Find where the given text appears and provide that cell's center as [x, y] coordinate. 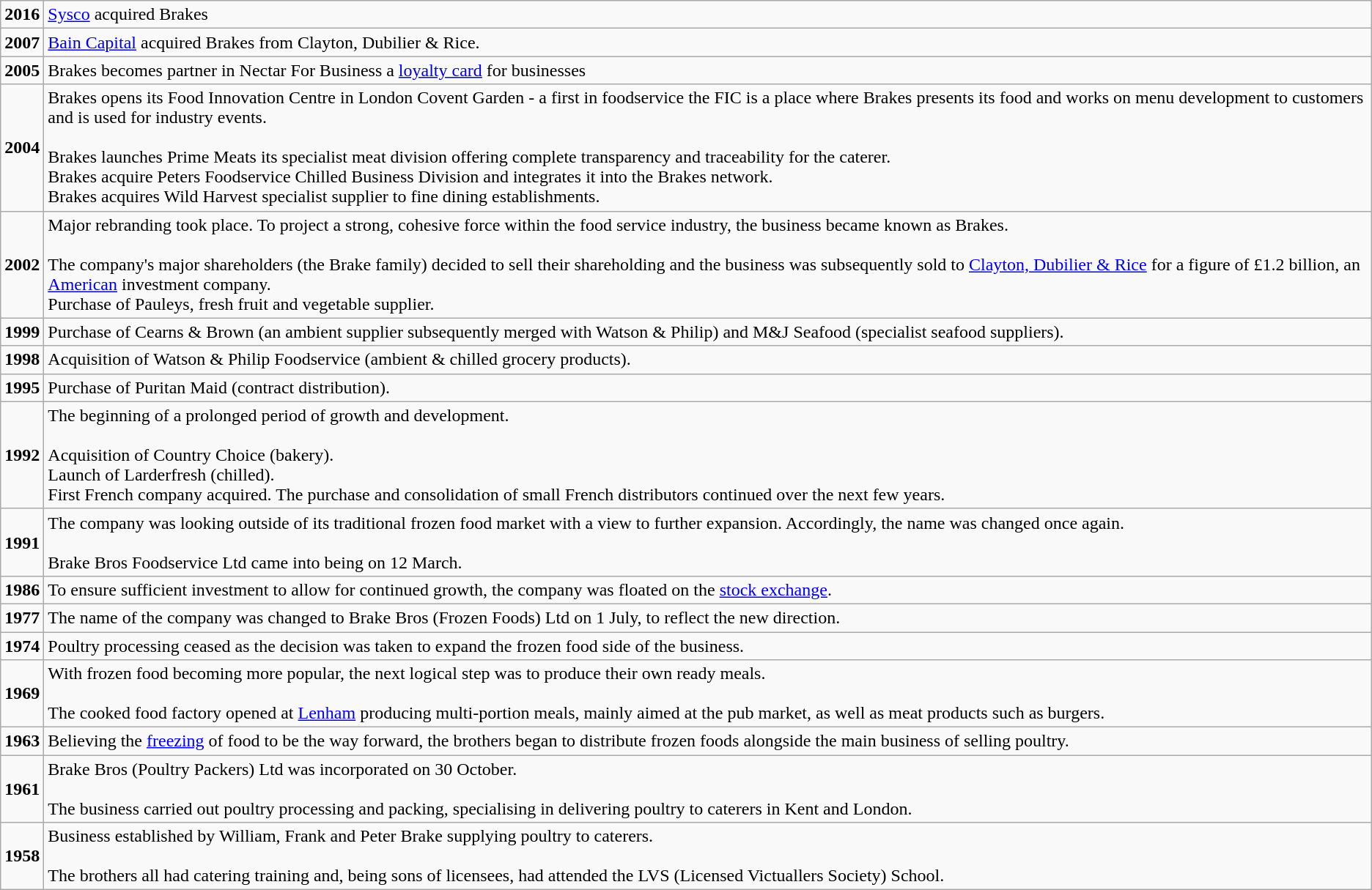
Brakes becomes partner in Nectar For Business a loyalty card for businesses [708, 70]
1995 [22, 387]
2004 [22, 148]
1992 [22, 455]
To ensure sufficient investment to allow for continued growth, the company was floated on the stock exchange. [708, 590]
1986 [22, 590]
Poultry processing ceased as the decision was taken to expand the frozen food side of the business. [708, 645]
1998 [22, 360]
1991 [22, 542]
2002 [22, 264]
1999 [22, 332]
1963 [22, 741]
Believing the freezing of food to be the way forward, the brothers began to distribute frozen foods alongside the main business of selling poultry. [708, 741]
Acquisition of Watson & Philip Foodservice (ambient & chilled grocery products). [708, 360]
Bain Capital acquired Brakes from Clayton, Dubilier & Rice. [708, 42]
1977 [22, 618]
Sysco acquired Brakes [708, 15]
The name of the company was changed to Brake Bros (Frozen Foods) Ltd on 1 July, to reflect the new direction. [708, 618]
2007 [22, 42]
2005 [22, 70]
2016 [22, 15]
Purchase of Cearns & Brown (an ambient supplier subsequently merged with Watson & Philip) and M&J Seafood (specialist seafood suppliers). [708, 332]
1974 [22, 645]
1961 [22, 789]
1969 [22, 694]
1958 [22, 856]
Purchase of Puritan Maid (contract distribution). [708, 387]
